Return (x, y) of the center of cell containing provided text 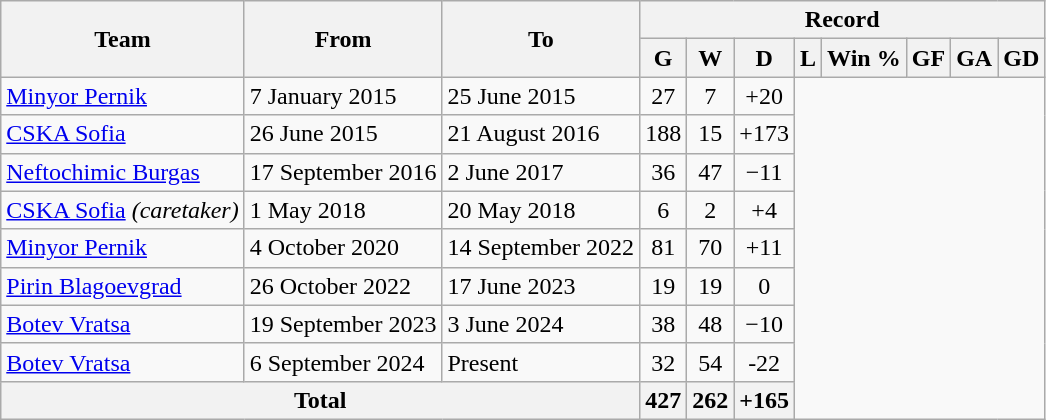
+20 (764, 96)
7 (710, 96)
+165 (764, 400)
7 January 2015 (343, 96)
Win % (864, 58)
19 September 2023 (343, 324)
32 (664, 362)
14 September 2022 (541, 248)
+173 (764, 134)
−10 (764, 324)
6 (664, 210)
48 (710, 324)
From (343, 39)
188 (664, 134)
+11 (764, 248)
17 June 2023 (541, 286)
CSKA Sofia (caretaker) (122, 210)
20 May 2018 (541, 210)
262 (710, 400)
36 (664, 172)
38 (664, 324)
15 (710, 134)
To (541, 39)
CSKA Sofia (122, 134)
G (664, 58)
Pirin Blagoevgrad (122, 286)
Team (122, 39)
70 (710, 248)
17 September 2016 (343, 172)
21 August 2016 (541, 134)
6 September 2024 (343, 362)
2 (710, 210)
54 (710, 362)
GA (974, 58)
27 (664, 96)
GD (1022, 58)
0 (764, 286)
+4 (764, 210)
-22 (764, 362)
25 June 2015 (541, 96)
3 June 2024 (541, 324)
D (764, 58)
Present (541, 362)
L (808, 58)
−11 (764, 172)
81 (664, 248)
427 (664, 400)
GF (928, 58)
26 October 2022 (343, 286)
2 June 2017 (541, 172)
Neftochimic Burgas (122, 172)
W (710, 58)
1 May 2018 (343, 210)
4 October 2020 (343, 248)
Record (842, 20)
Total (320, 400)
26 June 2015 (343, 134)
47 (710, 172)
